Pinpoint the cell where the given text exists, returning its (x, y) midpoint coordinate. 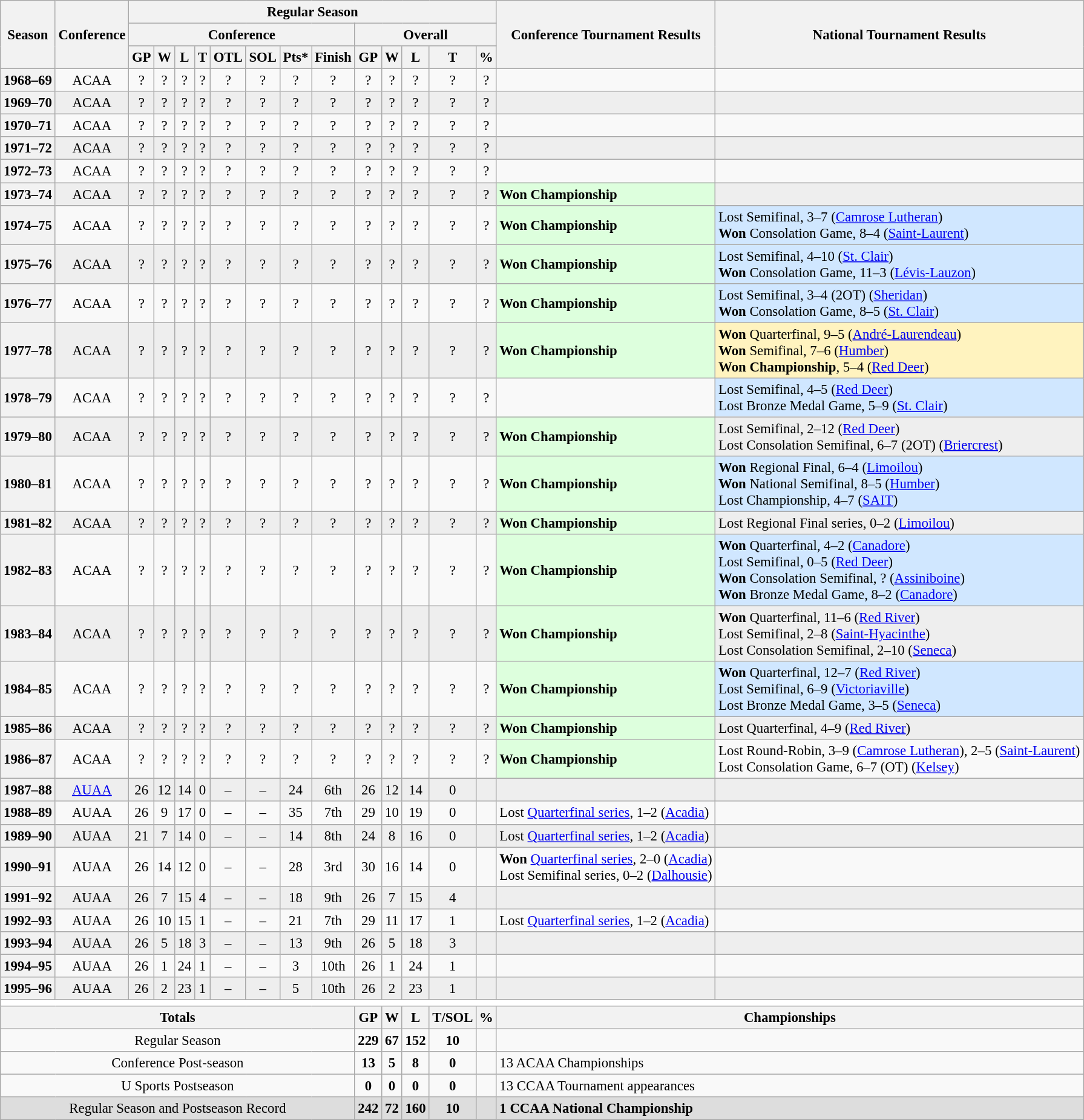
SOL (263, 57)
Won Regional Final, 6–4 (Limoilou)Won National Semifinal, 8–5 (Humber)Lost Championship, 4–7 (SAIT) (899, 484)
13 ACAA Championships (790, 1063)
Won Quarterfinal, 9–5 (André-Laurendeau)Won Semifinal, 7–6 (Humber)Won Championship, 5–4 (Red Deer) (899, 350)
67 (392, 1041)
1973–74 (28, 194)
Totals (178, 1018)
1990–91 (28, 866)
1971–72 (28, 148)
OTL (228, 57)
Overall (425, 35)
1988–89 (28, 813)
6th (333, 790)
72 (392, 1109)
152 (415, 1041)
28 (295, 866)
Lost Semifinal, 3–7 (Camrose Lutheran)Won Consolation Game, 8–4 (Saint-Laurent) (899, 225)
1987–88 (28, 790)
T/SOL (453, 1018)
Lost Regional Final series, 0–2 (Limoilou) (899, 523)
35 (295, 813)
Pts* (295, 57)
1 CCAA National Championship (790, 1109)
19 (415, 813)
1977–78 (28, 350)
Lost Semifinal, 3–4 (2OT) (Sheridan)Won Consolation Game, 8–5 (St. Clair) (899, 303)
1981–82 (28, 523)
Lost Round-Robin, 3–9 (Camrose Lutheran), 2–5 (Saint-Laurent)Lost Consolation Game, 6–7 (OT) (Kelsey) (899, 759)
1993–94 (28, 943)
Won Quarterfinal series, 2–0 (Acadia)Lost Semifinal series, 0–2 (Dalhousie) (606, 866)
Won Quarterfinal, 12–7 (Red River)Lost Semifinal, 6–9 (Victoriaville)Lost Bronze Medal Game, 3–5 (Seneca) (899, 689)
1984–85 (28, 689)
Lost Semifinal, 2–12 (Red Deer)Lost Consolation Semifinal, 6–7 (2OT) (Briercrest) (899, 437)
3rd (333, 866)
Conference Post-season (178, 1063)
1972–73 (28, 171)
1989–90 (28, 836)
National Tournament Results (899, 35)
1980–81 (28, 484)
1968–69 (28, 80)
Lost Semifinal, 4–5 (Red Deer)Lost Bronze Medal Game, 5–9 (St. Clair) (899, 398)
Finish (333, 57)
1976–77 (28, 303)
11 (392, 920)
1969–70 (28, 103)
229 (368, 1041)
Championships (790, 1018)
13 CCAA Tournament appearances (790, 1086)
8th (333, 836)
Won Quarterfinal, 11–6 (Red River)Lost Semifinal, 2–8 (Saint-Hyacinthe)Lost Consolation Semifinal, 2–10 (Seneca) (899, 634)
242 (368, 1109)
1995–96 (28, 989)
U Sports Postseason (178, 1086)
Regular Season and Postseason Record (178, 1109)
Season (28, 35)
1982–83 (28, 570)
1991–92 (28, 897)
Won Quarterfinal, 4–2 (Canadore)Lost Semifinal, 0–5 (Red Deer)Won Consolation Semifinal, ? (Assiniboine)Won Bronze Medal Game, 8–2 (Canadore) (899, 570)
30 (368, 866)
1970–71 (28, 126)
Conference Tournament Results (606, 35)
1979–80 (28, 437)
1975–76 (28, 264)
1985–86 (28, 729)
1992–93 (28, 920)
Lost Semifinal, 4–10 (St. Clair)Won Consolation Game, 11–3 (Lévis-Lauzon) (899, 264)
1986–87 (28, 759)
1978–79 (28, 398)
1994–95 (28, 966)
1983–84 (28, 634)
9 (165, 813)
160 (415, 1109)
Lost Quarterfinal, 4–9 (Red River) (899, 729)
1974–75 (28, 225)
